Capture the cell that displays the provided text and extract its [X, Y] central coordinate. 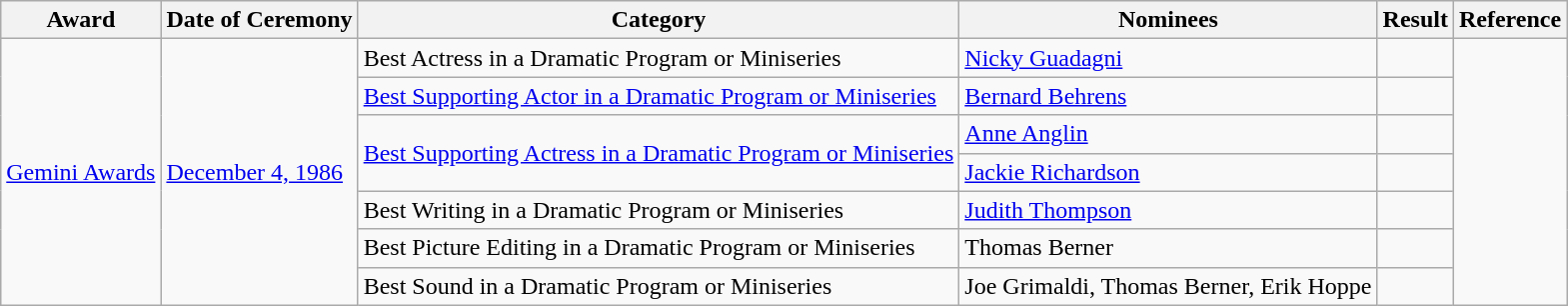
Best Writing in a Dramatic Program or Miniseries [659, 210]
Nicky Guadagni [1168, 58]
Nominees [1168, 20]
Best Picture Editing in a Dramatic Program or Miniseries [659, 248]
Best Sound in a Dramatic Program or Miniseries [659, 286]
December 4, 1986 [260, 172]
Result [1415, 20]
Thomas Berner [1168, 248]
Jackie Richardson [1168, 172]
Bernard Behrens [1168, 96]
Reference [1509, 20]
Anne Anglin [1168, 134]
Best Actress in a Dramatic Program or Miniseries [659, 58]
Best Supporting Actress in a Dramatic Program or Miniseries [659, 153]
Gemini Awards [81, 172]
Date of Ceremony [260, 20]
Judith Thompson [1168, 210]
Best Supporting Actor in a Dramatic Program or Miniseries [659, 96]
Joe Grimaldi, Thomas Berner, Erik Hoppe [1168, 286]
Category [659, 20]
Award [81, 20]
